Locate the cell with the specified text and output its [x, y] center coordinate. 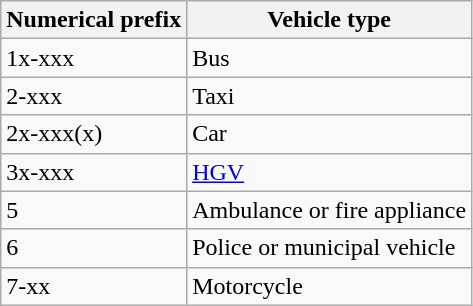
1x-xxx [94, 58]
Ambulance or fire appliance [330, 210]
Motorcycle [330, 286]
3x-xxx [94, 172]
6 [94, 248]
Car [330, 134]
Numerical prefix [94, 20]
5 [94, 210]
HGV [330, 172]
Police or municipal vehicle [330, 248]
2-xxx [94, 96]
Taxi [330, 96]
Bus [330, 58]
2x-xxx(x) [94, 134]
7-xx [94, 286]
Vehicle type [330, 20]
